Locate the cell with the specified text and output its [x, y] center coordinate. 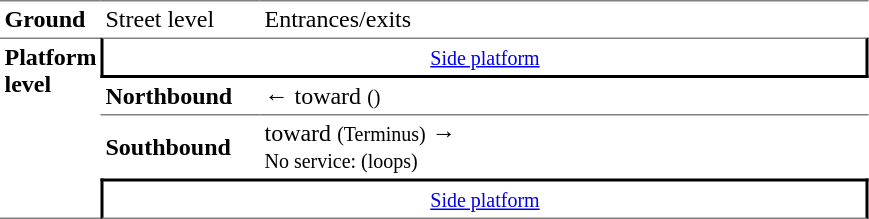
Ground [50, 19]
Street level [180, 19]
Entrances/exits [564, 19]
Southbound [180, 146]
toward (Terminus) → No service: (loops) [564, 146]
Northbound [180, 96]
← toward () [564, 96]
